Pinpoint the cell where the given text exists, returning its [x, y] midpoint coordinate. 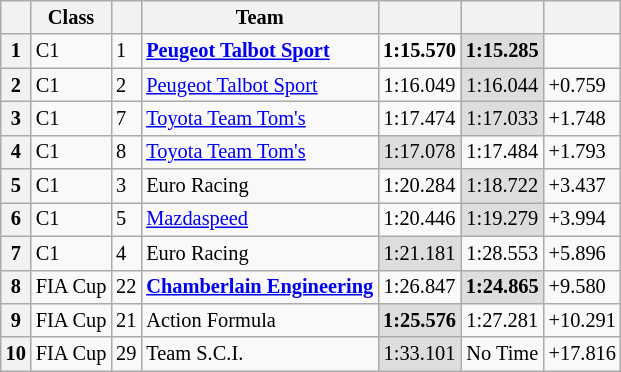
1:16.049 [420, 85]
No Time [502, 354]
1:28.553 [502, 253]
1:17.078 [420, 152]
1:27.281 [502, 320]
1:15.570 [420, 51]
6 [16, 219]
+3.994 [582, 219]
+10.291 [582, 320]
1:25.576 [420, 320]
+9.580 [582, 287]
1:17.484 [502, 152]
1:15.285 [502, 51]
22 [126, 287]
1:17.474 [420, 118]
1:33.101 [420, 354]
Team [260, 17]
1:21.181 [420, 253]
Class [71, 17]
1:17.033 [502, 118]
+0.759 [582, 85]
+1.748 [582, 118]
1:24.865 [502, 287]
+1.793 [582, 152]
Chamberlain Engineering [260, 287]
1:26.847 [420, 287]
1:20.284 [420, 186]
Mazdaspeed [260, 219]
1:18.722 [502, 186]
Team S.C.I. [260, 354]
1:16.044 [502, 85]
+5.896 [582, 253]
1:20.446 [420, 219]
+17.816 [582, 354]
Action Formula [260, 320]
1:19.279 [502, 219]
9 [16, 320]
10 [16, 354]
21 [126, 320]
29 [126, 354]
+3.437 [582, 186]
